From the cell containing the given text, extract its center point as [x, y] coordinate. 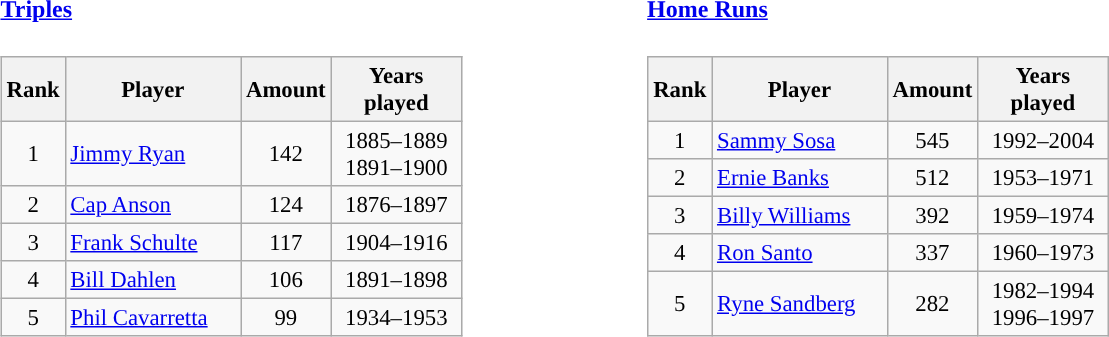
337 [932, 252]
Ernie Banks [800, 177]
99 [286, 317]
Phil Cavarretta [153, 317]
124 [286, 204]
1876–1897 [396, 204]
1891–1898 [396, 279]
106 [286, 279]
Billy Williams [800, 215]
Ron Santo [800, 252]
1934–1953 [396, 317]
392 [932, 215]
1904–1916 [396, 242]
1953–1971 [1044, 177]
1992–2004 [1044, 140]
1960–1973 [1044, 252]
Frank Schulte [153, 242]
1885–18891891–1900 [396, 154]
117 [286, 242]
142 [286, 154]
1982–19941996–1997 [1044, 304]
Ryne Sandberg [800, 304]
Cap Anson [153, 204]
545 [932, 140]
Bill Dahlen [153, 279]
1959–1974 [1044, 215]
282 [932, 304]
Sammy Sosa [800, 140]
512 [932, 177]
Jimmy Ryan [153, 154]
